Return [x, y] of the center of cell containing provided text 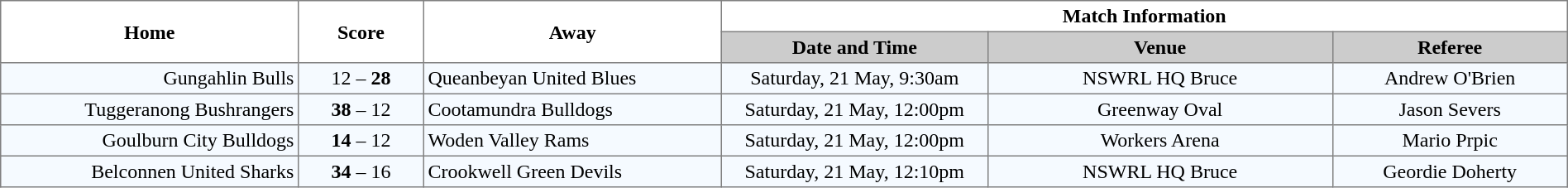
Belconnen United Sharks [150, 171]
Mario Prpic [1450, 141]
Queanbeyan United Blues [572, 79]
Date and Time [854, 47]
Referee [1450, 47]
Crookwell Green Devils [572, 171]
Saturday, 21 May, 9:30am [854, 79]
Goulburn City Bulldogs [150, 141]
Greenway Oval [1159, 109]
Venue [1159, 47]
Match Information [1145, 17]
Workers Arena [1159, 141]
Tuggeranong Bushrangers [150, 109]
Away [572, 31]
38 – 12 [361, 109]
Home [150, 31]
34 – 16 [361, 171]
Score [361, 31]
Jason Severs [1450, 109]
Saturday, 21 May, 12:10pm [854, 171]
12 – 28 [361, 79]
14 – 12 [361, 141]
Geordie Doherty [1450, 171]
Andrew O'Brien [1450, 79]
Woden Valley Rams [572, 141]
Gungahlin Bulls [150, 79]
Cootamundra Bulldogs [572, 109]
